Capture the cell that displays the provided text and extract its (X, Y) central coordinate. 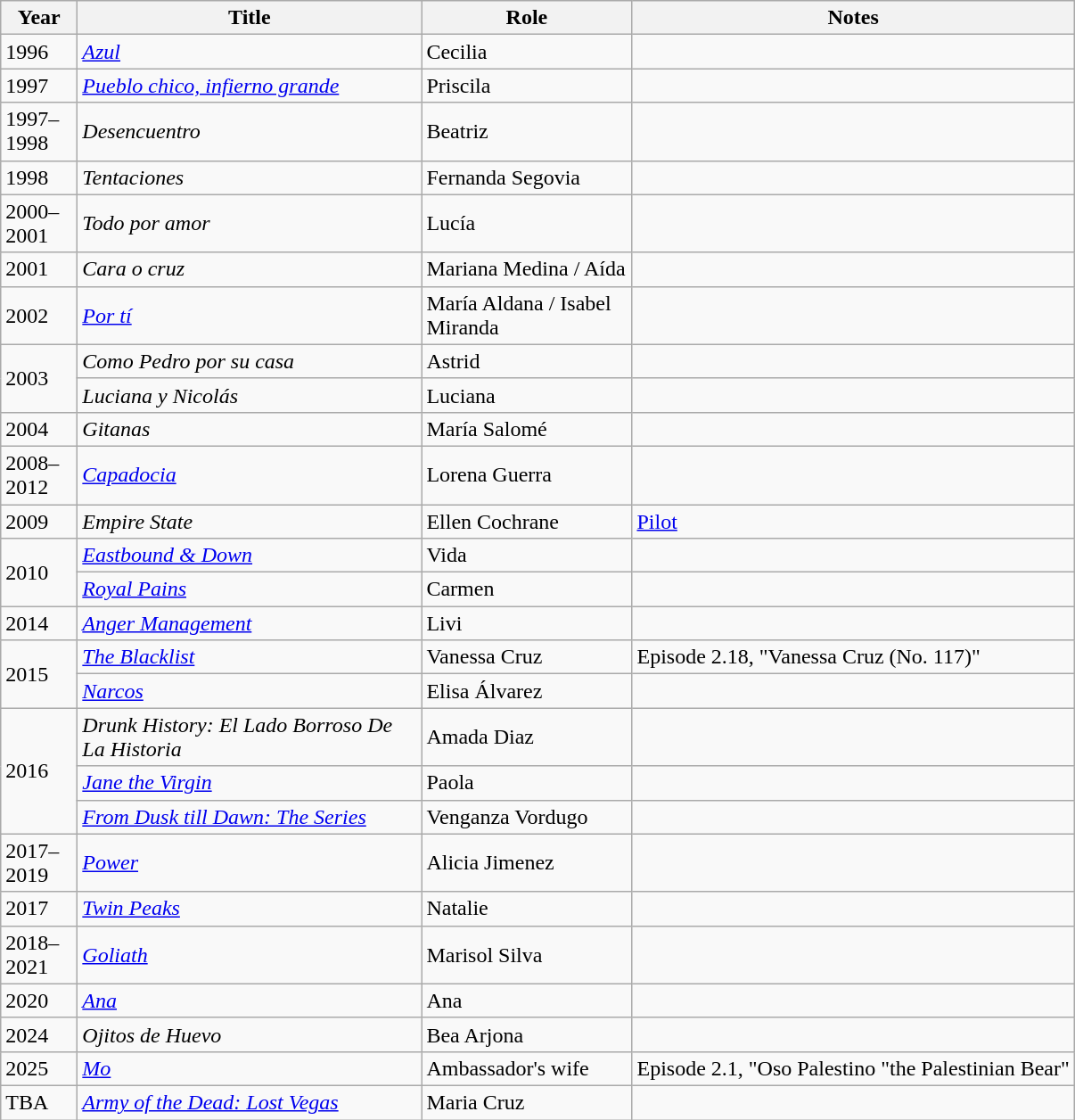
2004 (39, 429)
Mo (250, 1068)
Gitanas (250, 429)
Pueblo chico, infierno grande (250, 86)
2017 (39, 909)
Lucía (527, 223)
Jane the Virgin (250, 783)
2020 (39, 1001)
Ojitos de Huevo (250, 1034)
Priscila (527, 86)
Por tí (250, 316)
Goliath (250, 954)
Bea Arjona (527, 1034)
Anger Management (250, 623)
1996 (39, 52)
Episode 2.1, "Oso Palestino "the Palestinian Bear" (853, 1068)
1997–1998 (39, 132)
Marisol Silva (527, 954)
Venganza Vordugo (527, 817)
2018–2021 (39, 954)
Eastbound & Down (250, 556)
Natalie (527, 909)
2016 (39, 770)
Elisa Álvarez (527, 691)
2017–2019 (39, 863)
Cara o cruz (250, 269)
Narcos (250, 691)
Title (250, 18)
2003 (39, 378)
Army of the Dead: Lost Vegas (250, 1102)
María Salomé (527, 429)
2002 (39, 316)
Lorena Guerra (527, 474)
Livi (527, 623)
Notes (853, 18)
Role (527, 18)
2009 (39, 522)
Ambassador's wife (527, 1068)
2015 (39, 674)
Vanessa Cruz (527, 657)
Astrid (527, 361)
Carmen (527, 589)
Paola (527, 783)
Vida (527, 556)
2001 (39, 269)
Todo por amor (250, 223)
Drunk History: El Lado Borroso De La Historia (250, 737)
Royal Pains (250, 589)
Twin Peaks (250, 909)
Pilot (853, 522)
Cecilia (527, 52)
Luciana (527, 395)
Alicia Jimenez (527, 863)
Power (250, 863)
Luciana y Nicolás (250, 395)
Como Pedro por su casa (250, 361)
Episode 2.18, "Vanessa Cruz (No. 117)" (853, 657)
2024 (39, 1034)
The Blacklist (250, 657)
Maria Cruz (527, 1102)
Azul (250, 52)
Tentaciones (250, 177)
Mariana Medina / Aída (527, 269)
Amada Diaz (527, 737)
Year (39, 18)
2014 (39, 623)
Empire State (250, 522)
2025 (39, 1068)
2010 (39, 572)
From Dusk till Dawn: The Series (250, 817)
Desencuentro (250, 132)
1997 (39, 86)
María Aldana / Isabel Miranda (527, 316)
1998 (39, 177)
2008–2012 (39, 474)
2000–2001 (39, 223)
Capadocia (250, 474)
Beatriz (527, 132)
Ellen Cochrane (527, 522)
Fernanda Segovia (527, 177)
TBA (39, 1102)
